Pinpoint the cell where the given text exists, returning its (X, Y) midpoint coordinate. 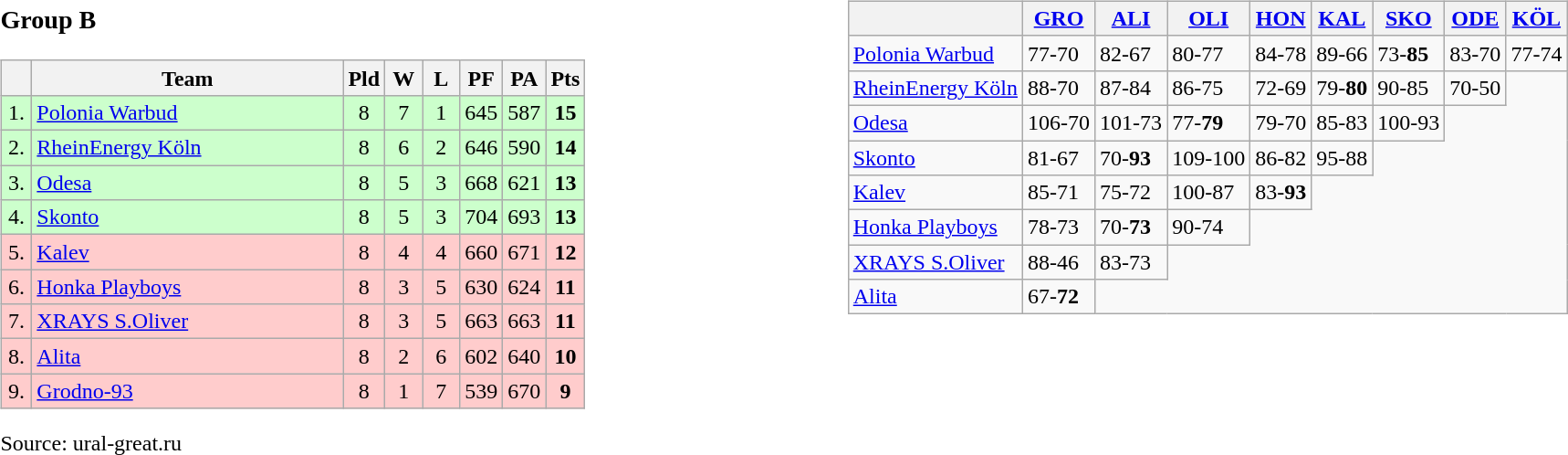
109-100 (1208, 158)
ALI (1132, 18)
OLI (1208, 18)
12 (566, 252)
621 (524, 183)
77-74 (1537, 53)
85-83 (1342, 122)
77-70 (1059, 53)
73-85 (1409, 53)
78-73 (1059, 227)
70-50 (1475, 88)
587 (524, 112)
77-79 (1208, 122)
79-80 (1342, 88)
6. (16, 287)
106-70 (1059, 122)
14 (566, 148)
646 (482, 148)
8. (16, 356)
89-66 (1342, 53)
Pld (364, 78)
79-70 (1281, 122)
101-73 (1132, 122)
3. (16, 183)
693 (524, 217)
Grodno-93 (188, 391)
1. (16, 112)
88-70 (1059, 88)
87-84 (1132, 88)
88-46 (1059, 262)
645 (482, 112)
7. (16, 322)
10 (566, 356)
100-87 (1208, 193)
2. (16, 148)
704 (482, 217)
83-73 (1132, 262)
70-73 (1132, 227)
W (403, 78)
539 (482, 391)
86-82 (1281, 158)
82-67 (1132, 53)
L (442, 78)
668 (482, 183)
KAL (1342, 18)
90-85 (1409, 88)
90-74 (1208, 227)
100-93 (1409, 122)
5. (16, 252)
15 (566, 112)
9. (16, 391)
SKO (1409, 18)
630 (482, 287)
670 (524, 391)
95-88 (1342, 158)
KÖL (1537, 18)
84-78 (1281, 53)
602 (482, 356)
75-72 (1132, 193)
86-75 (1208, 88)
590 (524, 148)
PF (482, 78)
9 (566, 391)
PA (524, 78)
81-67 (1059, 158)
83-93 (1281, 193)
Pts (566, 78)
HON (1281, 18)
Team (188, 78)
640 (524, 356)
83-70 (1475, 53)
72-69 (1281, 88)
ODE (1475, 18)
GRO (1059, 18)
80-77 (1208, 53)
4. (16, 217)
85-71 (1059, 193)
671 (524, 252)
624 (524, 287)
67-72 (1059, 297)
660 (482, 252)
70-93 (1132, 158)
